Extract the [x, y] coordinate from the center of the cell holding the provided text.  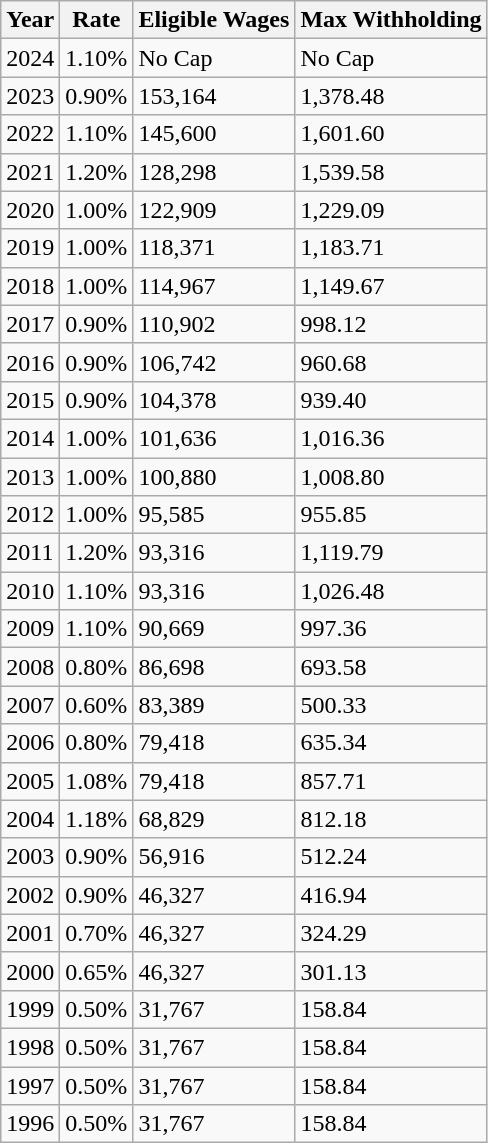
1999 [30, 1009]
857.71 [391, 781]
2006 [30, 743]
2022 [30, 134]
2017 [30, 324]
100,880 [214, 477]
1.18% [96, 819]
997.36 [391, 629]
83,389 [214, 705]
114,967 [214, 286]
2002 [30, 895]
500.33 [391, 705]
1,183.71 [391, 248]
2018 [30, 286]
416.94 [391, 895]
145,600 [214, 134]
1.08% [96, 781]
2009 [30, 629]
118,371 [214, 248]
2024 [30, 58]
2003 [30, 857]
2020 [30, 210]
939.40 [391, 400]
95,585 [214, 515]
324.29 [391, 933]
2013 [30, 477]
955.85 [391, 515]
1,149.67 [391, 286]
1,016.36 [391, 438]
101,636 [214, 438]
2014 [30, 438]
106,742 [214, 362]
0.60% [96, 705]
56,916 [214, 857]
512.24 [391, 857]
301.13 [391, 971]
2016 [30, 362]
960.68 [391, 362]
2019 [30, 248]
1,229.09 [391, 210]
2021 [30, 172]
104,378 [214, 400]
2008 [30, 667]
2005 [30, 781]
1,378.48 [391, 96]
128,298 [214, 172]
86,698 [214, 667]
Max Withholding [391, 20]
998.12 [391, 324]
2015 [30, 400]
110,902 [214, 324]
1996 [30, 1124]
2004 [30, 819]
0.70% [96, 933]
Rate [96, 20]
635.34 [391, 743]
1998 [30, 1047]
1,026.48 [391, 591]
2007 [30, 705]
812.18 [391, 819]
90,669 [214, 629]
2000 [30, 971]
2023 [30, 96]
0.65% [96, 971]
1997 [30, 1085]
122,909 [214, 210]
1,539.58 [391, 172]
2010 [30, 591]
2001 [30, 933]
1,008.80 [391, 477]
2011 [30, 553]
2012 [30, 515]
68,829 [214, 819]
693.58 [391, 667]
Year [30, 20]
1,119.79 [391, 553]
Eligible Wages [214, 20]
1,601.60 [391, 134]
153,164 [214, 96]
